Provide the (x, y) coordinate of the cell's center where the given text is located.  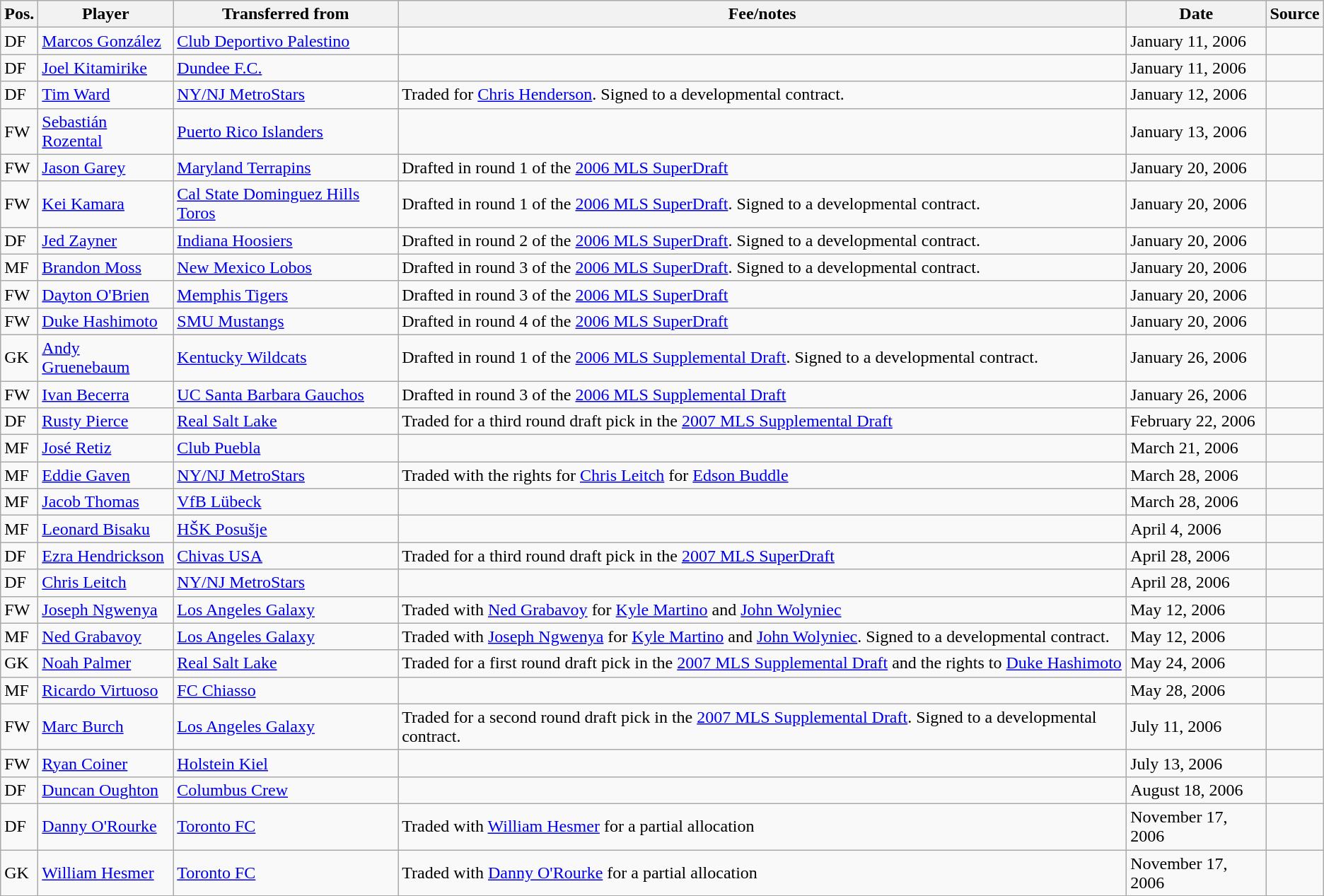
Puerto Rico Islanders (286, 132)
Traded with William Hesmer for a partial allocation (762, 826)
New Mexico Lobos (286, 267)
Cal State Dominguez Hills Toros (286, 204)
VfB Lübeck (286, 502)
Joel Kitamirike (106, 68)
Date (1197, 14)
Traded for a second round draft pick in the 2007 MLS Supplemental Draft. Signed to a developmental contract. (762, 727)
William Hesmer (106, 873)
Chris Leitch (106, 583)
Traded with Ned Grabavoy for Kyle Martino and John Wolyniec (762, 610)
Marcos González (106, 41)
Rusty Pierce (106, 421)
Maryland Terrapins (286, 168)
May 24, 2006 (1197, 663)
Sebastián Rozental (106, 132)
Traded with Joseph Ngwenya for Kyle Martino and John Wolyniec. Signed to a developmental contract. (762, 636)
July 13, 2006 (1197, 763)
Ryan Coiner (106, 763)
Player (106, 14)
Indiana Hoosiers (286, 240)
SMU Mustangs (286, 321)
Tim Ward (106, 95)
Drafted in round 1 of the 2006 MLS SuperDraft (762, 168)
May 28, 2006 (1197, 690)
January 12, 2006 (1197, 95)
Pos. (20, 14)
Danny O'Rourke (106, 826)
José Retiz (106, 448)
FC Chiasso (286, 690)
Traded for a third round draft pick in the 2007 MLS SuperDraft (762, 556)
HŠK Posušje (286, 529)
Dundee F.C. (286, 68)
Club Deportivo Palestino (286, 41)
Joseph Ngwenya (106, 610)
Ned Grabavoy (106, 636)
February 22, 2006 (1197, 421)
Drafted in round 1 of the 2006 MLS SuperDraft. Signed to a developmental contract. (762, 204)
Drafted in round 3 of the 2006 MLS SuperDraft (762, 294)
January 13, 2006 (1197, 132)
Transferred from (286, 14)
Club Puebla (286, 448)
Jason Garey (106, 168)
Holstein Kiel (286, 763)
Memphis Tigers (286, 294)
July 11, 2006 (1197, 727)
April 4, 2006 (1197, 529)
Eddie Gaven (106, 475)
Kentucky Wildcats (286, 358)
Andy Gruenebaum (106, 358)
Traded with Danny O'Rourke for a partial allocation (762, 873)
Jed Zayner (106, 240)
Leonard Bisaku (106, 529)
August 18, 2006 (1197, 790)
Ivan Becerra (106, 394)
Ezra Hendrickson (106, 556)
Traded with the rights for Chris Leitch for Edson Buddle (762, 475)
Columbus Crew (286, 790)
Jacob Thomas (106, 502)
Drafted in round 3 of the 2006 MLS SuperDraft. Signed to a developmental contract. (762, 267)
March 21, 2006 (1197, 448)
Fee/notes (762, 14)
Dayton O'Brien (106, 294)
Source (1294, 14)
Duncan Oughton (106, 790)
Drafted in round 3 of the 2006 MLS Supplemental Draft (762, 394)
Traded for Chris Henderson. Signed to a developmental contract. (762, 95)
Brandon Moss (106, 267)
Chivas USA (286, 556)
Noah Palmer (106, 663)
Drafted in round 1 of the 2006 MLS Supplemental Draft. Signed to a developmental contract. (762, 358)
Drafted in round 2 of the 2006 MLS SuperDraft. Signed to a developmental contract. (762, 240)
Kei Kamara (106, 204)
Marc Burch (106, 727)
Drafted in round 4 of the 2006 MLS SuperDraft (762, 321)
Traded for a first round draft pick in the 2007 MLS Supplemental Draft and the rights to Duke Hashimoto (762, 663)
Traded for a third round draft pick in the 2007 MLS Supplemental Draft (762, 421)
UC Santa Barbara Gauchos (286, 394)
Ricardo Virtuoso (106, 690)
Duke Hashimoto (106, 321)
